Detect which cell encompasses the target text, then output its [x, y] center coordinate. 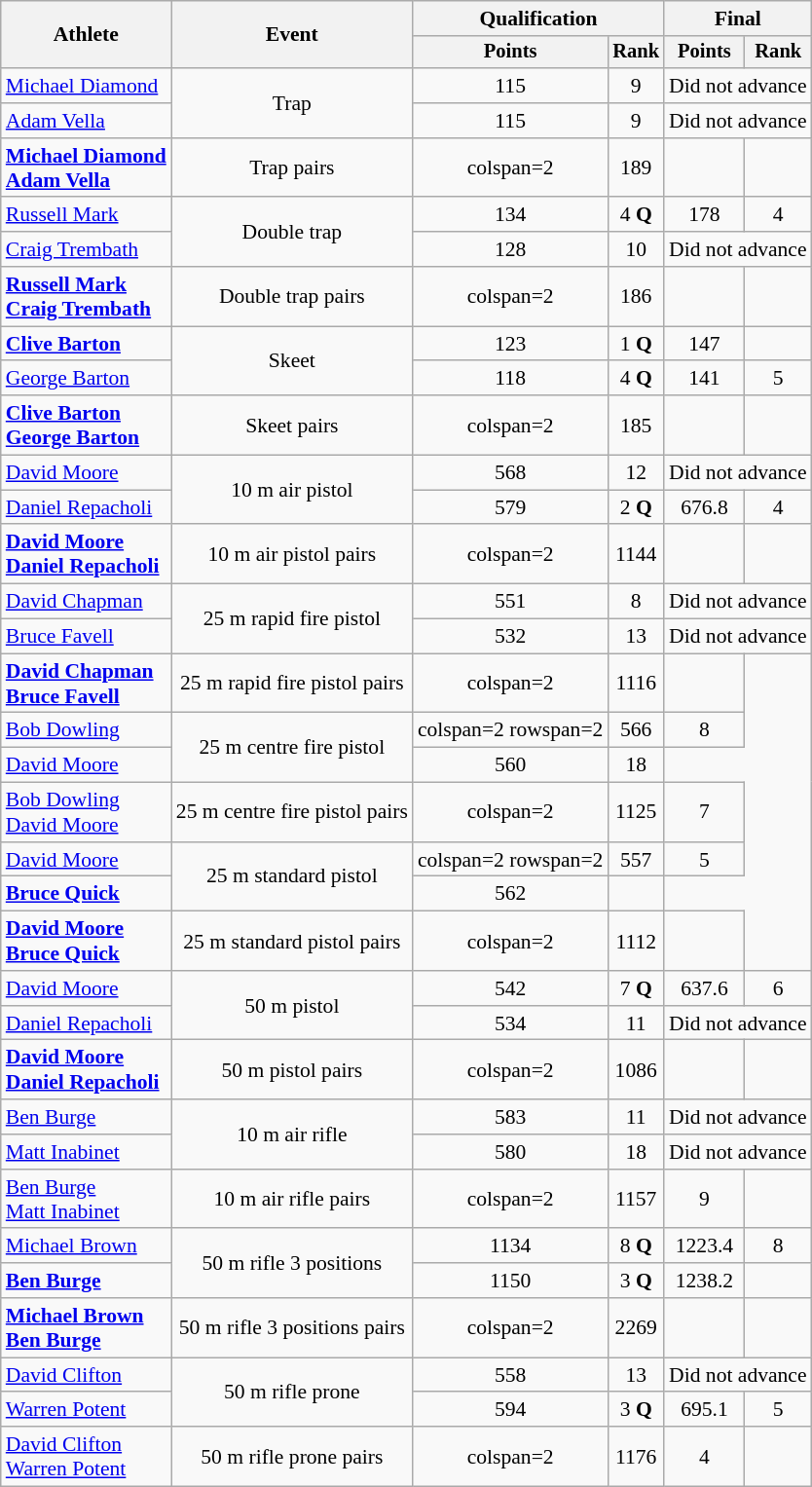
Skeet [292, 360]
Double trap [292, 232]
1116 [636, 684]
560 [510, 765]
Warren Potent [86, 1410]
Russell MarkCraig Trembath [86, 296]
1 Q [636, 344]
Michael DiamondAdam Vella [86, 167]
10 [636, 249]
1176 [636, 1457]
25 m rapid fire pistol pairs [292, 684]
1086 [636, 1069]
Double trap pairs [292, 296]
128 [510, 249]
50 m rifle prone [292, 1393]
7 [705, 812]
123 [510, 344]
189 [636, 167]
1144 [636, 555]
542 [510, 988]
12 [636, 473]
Craig Trembath [86, 249]
David ChapmanBruce Favell [86, 684]
1150 [510, 1281]
25 m rapid fire pistol [292, 619]
50 m rifle prone pairs [292, 1457]
Michael Brown [86, 1246]
185 [636, 425]
25 m centre fire pistol [292, 748]
186 [636, 296]
10 m air rifle [292, 1134]
2 Q [636, 507]
7 Q [636, 988]
637.6 [705, 988]
Athlete [86, 35]
118 [510, 379]
532 [510, 637]
1223.4 [705, 1246]
583 [510, 1117]
50 m pistol [292, 1005]
Skeet pairs [292, 425]
1238.2 [705, 1281]
178 [705, 215]
Clive BartonGeorge Barton [86, 425]
134 [510, 215]
594 [510, 1410]
562 [510, 894]
Trap [292, 103]
Bruce Favell [86, 637]
Final [738, 19]
676.8 [705, 507]
141 [705, 379]
557 [636, 860]
David Clifton [86, 1375]
25 m standard pistol [292, 876]
1125 [636, 812]
Michael Diamond [86, 86]
50 m pistol pairs [292, 1069]
10 m air pistol [292, 491]
Michael BrownBen Burge [86, 1328]
Adam Vella [86, 121]
50 m rifle 3 positions pairs [292, 1328]
558 [510, 1375]
566 [636, 730]
1112 [636, 941]
1134 [510, 1246]
David Chapman [86, 602]
10 m air pistol pairs [292, 555]
579 [510, 507]
551 [510, 602]
10 m air rifle pairs [292, 1200]
Bruce Quick [86, 894]
8 Q [636, 1246]
6 [779, 988]
David MooreBruce Quick [86, 941]
Matt Inabinet [86, 1152]
Bob Dowling [86, 730]
George Barton [86, 379]
534 [510, 1023]
Event [292, 35]
2269 [636, 1328]
Clive Barton [86, 344]
Trap pairs [292, 167]
695.1 [705, 1410]
50 m rifle 3 positions [292, 1264]
Ben Burge Matt Inabinet [86, 1200]
1157 [636, 1200]
David CliftonWarren Potent [86, 1457]
147 [705, 344]
Russell Mark [86, 215]
25 m standard pistol pairs [292, 941]
Bob DowlingDavid Moore [86, 812]
568 [510, 473]
25 m centre fire pistol pairs [292, 812]
Qualification [538, 19]
580 [510, 1152]
